Return (X, Y) of the center of cell containing provided text 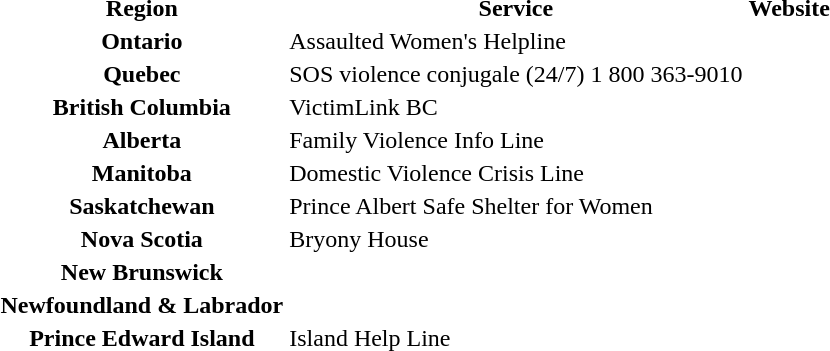
Assaulted Women's Helpline (516, 41)
Prince Albert Safe Shelter for Women (516, 206)
Family Violence Info Line (516, 140)
Bryony House (516, 239)
SOS violence conjugale (24/7) 1 800 363-9010 (516, 74)
Domestic Violence Crisis Line (516, 173)
VictimLink BC (516, 107)
